Pinpoint the cell where the given text exists, returning its [x, y] midpoint coordinate. 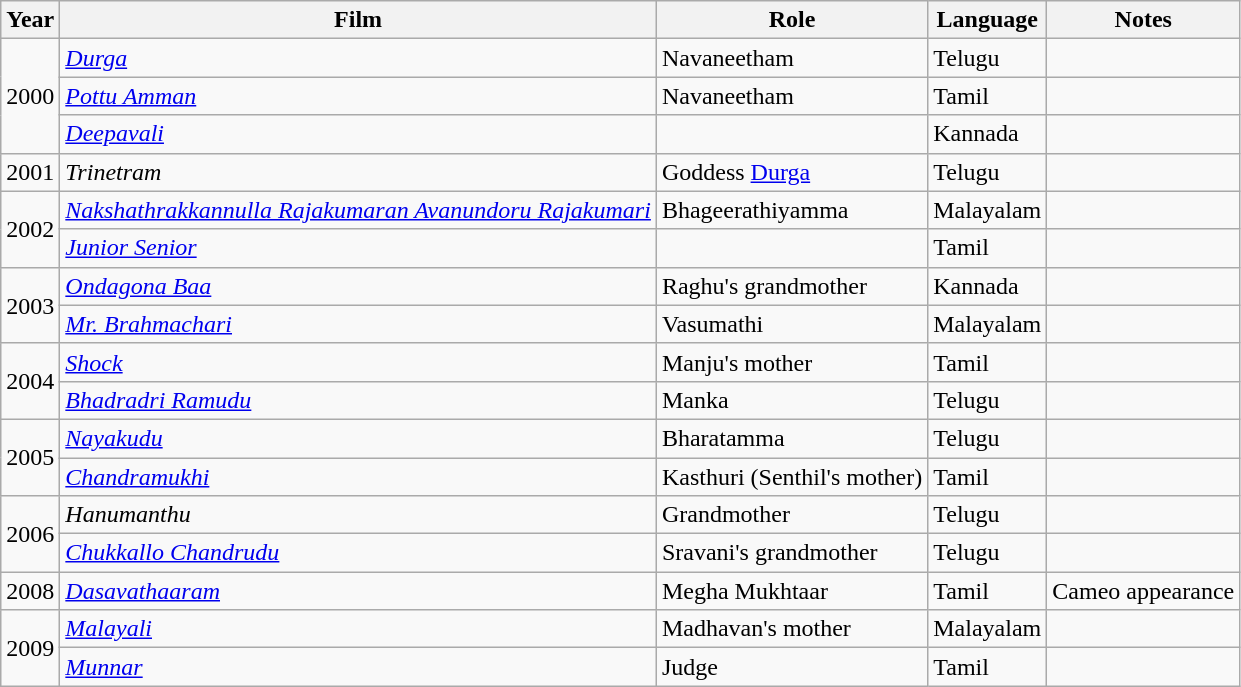
Durga [358, 58]
Vasumathi [792, 324]
Sravani's grandmother [792, 553]
Kasthuri (Senthil's mother) [792, 477]
2009 [30, 648]
Nakshathrakkannulla Rajakumaran Avanundoru Rajakumari [358, 210]
Manju's mother [792, 362]
Trinetram [358, 172]
Hanumanthu [358, 515]
Mr. Brahmachari [358, 324]
Bhageerathiyamma [792, 210]
Ondagona Baa [358, 286]
Madhavan's mother [792, 629]
Grandmother [792, 515]
2005 [30, 457]
2004 [30, 381]
Manka [792, 400]
Megha Mukhtaar [792, 591]
2001 [30, 172]
Munnar [358, 667]
Pottu Amman [358, 96]
Junior Senior [358, 248]
2002 [30, 229]
2008 [30, 591]
Cameo appearance [1144, 591]
Film [358, 20]
Chandramukhi [358, 477]
Language [988, 20]
2006 [30, 534]
Role [792, 20]
Nayakudu [358, 438]
2000 [30, 96]
2003 [30, 305]
Deepavali [358, 134]
Malayali [358, 629]
Raghu's grandmother [792, 286]
Goddess Durga [792, 172]
Shock [358, 362]
Year [30, 20]
Dasavathaaram [358, 591]
Judge [792, 667]
Notes [1144, 20]
Chukkallo Chandrudu [358, 553]
Bharatamma [792, 438]
Bhadradri Ramudu [358, 400]
